Locate the cell with the specified text and output its (x, y) center coordinate. 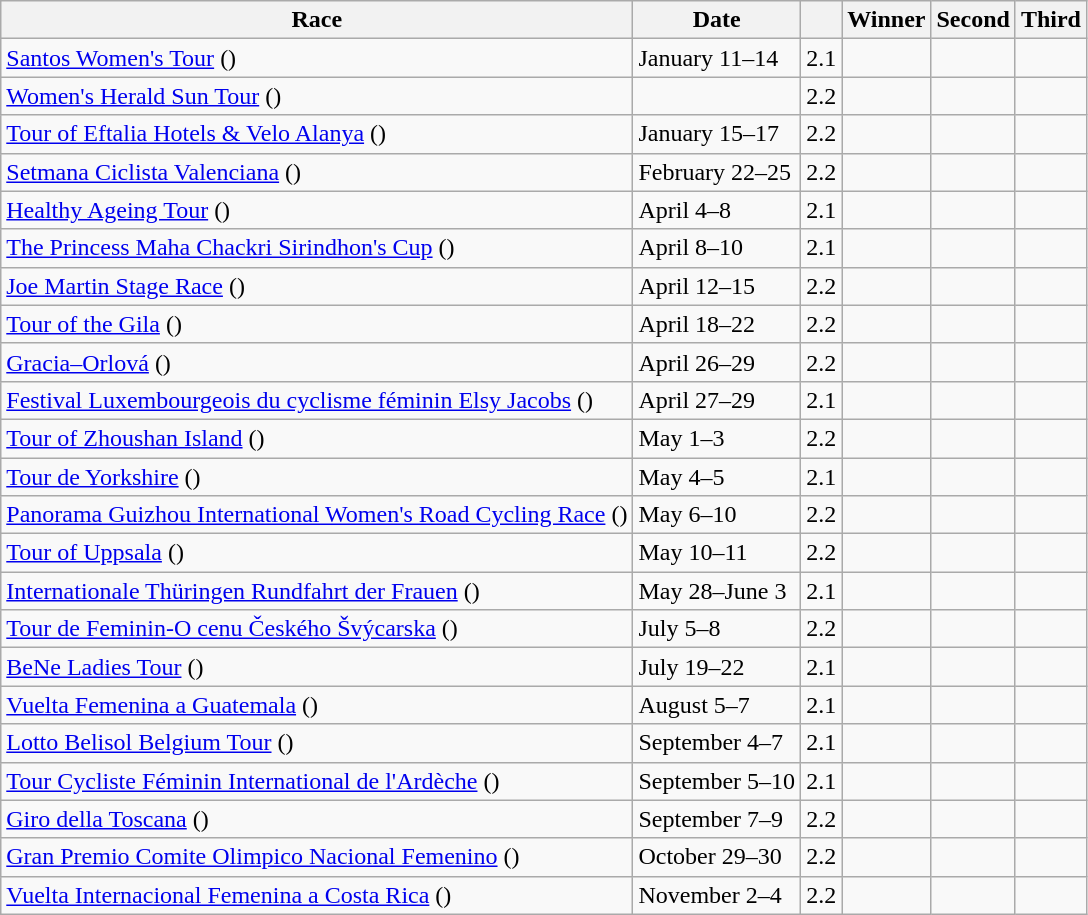
Festival Luxembourgeois du cyclisme féminin Elsy Jacobs () (317, 400)
May 1–3 (717, 438)
February 22–25 (717, 172)
Setmana Ciclista Valenciana () (317, 172)
April 8–10 (717, 248)
April 12–15 (717, 286)
April 4–8 (717, 210)
BeNe Ladies Tour () (317, 667)
Tour Cycliste Féminin International de l'Ardèche () (317, 781)
Giro della Toscana () (317, 819)
April 18–22 (717, 324)
Internationale Thüringen Rundfahrt der Frauen () (317, 591)
Women's Herald Sun Tour () (317, 96)
Panorama Guizhou International Women's Road Cycling Race () (317, 515)
Second (973, 20)
Vuelta Internacional Femenina a Costa Rica () (317, 895)
Gracia–Orlová () (317, 362)
November 2–4 (717, 895)
May 4–5 (717, 477)
September 4–7 (717, 743)
Joe Martin Stage Race () (317, 286)
Tour of Eftalia Hotels & Velo Alanya () (317, 134)
January 15–17 (717, 134)
May 28–June 3 (717, 591)
The Princess Maha Chackri Sirindhon's Cup () (317, 248)
Tour de Yorkshire () (317, 477)
April 26–29 (717, 362)
Santos Women's Tour () (317, 58)
Race (317, 20)
May 10–11 (717, 553)
Gran Premio Comite Olimpico Nacional Femenino () (317, 857)
October 29–30 (717, 857)
January 11–14 (717, 58)
Tour de Feminin-O cenu Českého Švýcarska () (317, 629)
May 6–10 (717, 515)
Tour of Zhoushan Island () (317, 438)
September 7–9 (717, 819)
Vuelta Femenina a Guatemala () (317, 705)
July 5–8 (717, 629)
July 19–22 (717, 667)
Winner (886, 20)
Tour of the Gila () (317, 324)
April 27–29 (717, 400)
Date (717, 20)
Healthy Ageing Tour () (317, 210)
September 5–10 (717, 781)
August 5–7 (717, 705)
Third (1050, 20)
Tour of Uppsala () (317, 553)
Lotto Belisol Belgium Tour () (317, 743)
